For the text-containing cell, return its midpoint in (X, Y) coordinate format. 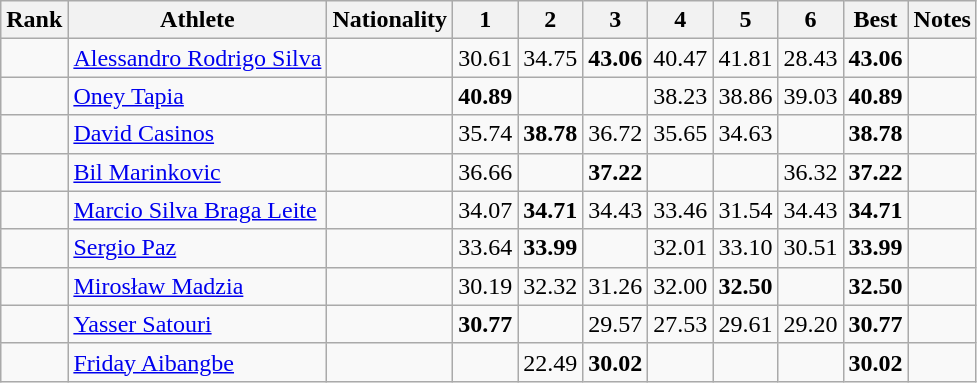
30.61 (486, 58)
Nationality (390, 20)
39.03 (810, 96)
Oney Tapia (198, 96)
36.72 (616, 134)
36.32 (810, 172)
34.63 (746, 134)
33.10 (746, 248)
32.00 (680, 286)
38.23 (680, 96)
Rank (34, 20)
Best (876, 20)
22.49 (550, 362)
28.43 (810, 58)
30.19 (486, 286)
35.74 (486, 134)
31.54 (746, 210)
29.61 (746, 324)
34.07 (486, 210)
33.46 (680, 210)
34.75 (550, 58)
6 (810, 20)
Mirosław Madzia (198, 286)
32.32 (550, 286)
Bil Marinkovic (198, 172)
30.51 (810, 248)
2 (550, 20)
27.53 (680, 324)
5 (746, 20)
41.81 (746, 58)
Marcio Silva Braga Leite (198, 210)
29.20 (810, 324)
3 (616, 20)
Sergio Paz (198, 248)
29.57 (616, 324)
1 (486, 20)
Friday Aibangbe (198, 362)
35.65 (680, 134)
Athlete (198, 20)
40.47 (680, 58)
36.66 (486, 172)
Yasser Satouri (198, 324)
David Casinos (198, 134)
Notes (942, 20)
Alessandro Rodrigo Silva (198, 58)
4 (680, 20)
38.86 (746, 96)
31.26 (616, 286)
33.64 (486, 248)
32.01 (680, 248)
